Scan for the cell matching the given text and deliver its (x, y) coordinate at center. 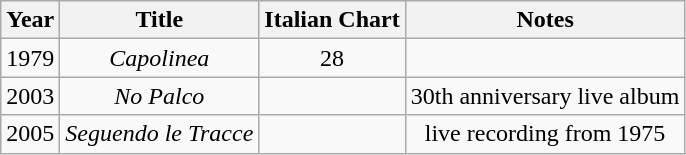
Seguendo le Tracce (160, 134)
Italian Chart (332, 20)
1979 (30, 58)
Year (30, 20)
2005 (30, 134)
No Palco (160, 96)
live recording from 1975 (545, 134)
28 (332, 58)
2003 (30, 96)
30th anniversary live album (545, 96)
Capolinea (160, 58)
Notes (545, 20)
Title (160, 20)
